Search for the cell housing the specified text and yield its (x, y) center coordinate. 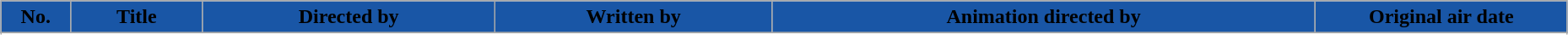
Animation directed by (1043, 17)
No. (35, 17)
Title (137, 17)
Directed by (349, 17)
Written by (633, 17)
Original air date (1441, 17)
